Detect which cell encompasses the target text, then output its (X, Y) center coordinate. 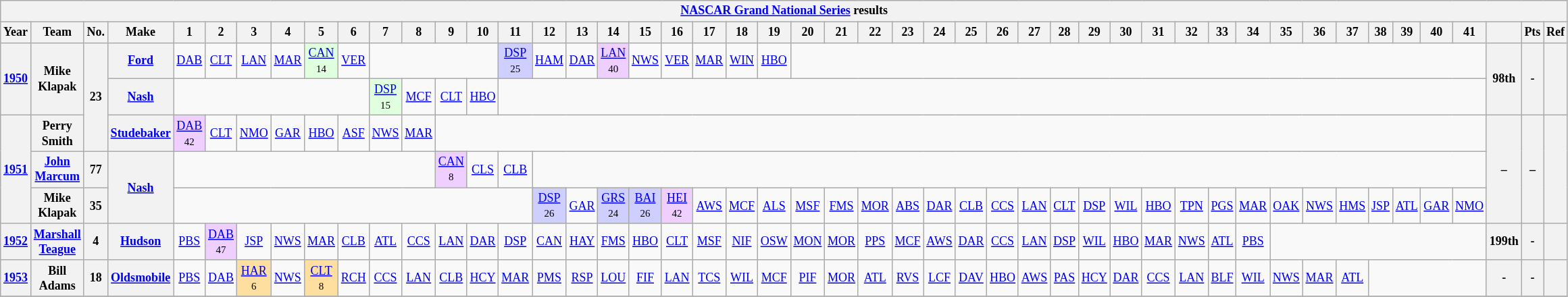
John Marcum (57, 169)
PAS (1065, 278)
1953 (16, 278)
PMS (550, 278)
HAY (582, 242)
39 (1407, 32)
Ref (1556, 32)
DSP26 (550, 206)
PIF (808, 278)
CAN14 (322, 61)
29 (1094, 32)
RSP (582, 278)
7 (385, 32)
ALS (774, 206)
77 (96, 169)
11 (515, 32)
HAR 6 (254, 278)
Hudson (141, 242)
27 (1034, 32)
28 (1065, 32)
ABS (908, 206)
30 (1126, 32)
CAN 8 (451, 169)
17 (709, 32)
CAN (550, 242)
21 (842, 32)
20 (808, 32)
BLF (1222, 278)
10 (482, 32)
5 (322, 32)
25 (971, 32)
1950 (16, 78)
Make (141, 32)
CLT 8 (322, 278)
Pts (1532, 32)
40 (1436, 32)
PGS (1222, 206)
22 (875, 32)
199th (1504, 242)
TPN (1192, 206)
DSP25 (515, 61)
CLS (482, 169)
Bill Adams (57, 278)
Marshall Teague (57, 242)
HAM (550, 61)
1 (189, 32)
16 (677, 32)
No. (96, 32)
OSW (774, 242)
37 (1352, 32)
Team (57, 32)
1951 (16, 169)
DSP15 (385, 97)
BAI26 (646, 206)
24 (939, 32)
DAB47 (222, 242)
Studebaker (141, 133)
LCF (939, 278)
TCS (709, 278)
Year (16, 32)
31 (1159, 32)
19 (774, 32)
15 (646, 32)
Oldsmobile (141, 278)
14 (613, 32)
41 (1470, 32)
Perry Smith (57, 133)
33 (1222, 32)
26 (1003, 32)
36 (1319, 32)
DAV (971, 278)
Ford (141, 61)
PPS (875, 242)
13 (582, 32)
RCH (353, 278)
34 (1253, 32)
MON (808, 242)
LOU (613, 278)
3 (254, 32)
8 (419, 32)
6 (353, 32)
12 (550, 32)
98th (1504, 78)
2 (222, 32)
LAN 40 (613, 61)
HEI42 (677, 206)
1952 (16, 242)
DAB42 (189, 133)
GRS24 (613, 206)
WIN (742, 61)
OAK (1286, 206)
32 (1192, 32)
ASF (353, 133)
FIF (646, 278)
NASCAR Grand National Series results (784, 11)
HMS (1352, 206)
NIF (742, 242)
RVS (908, 278)
38 (1381, 32)
9 (451, 32)
